Extract the (X, Y) coordinate from the center of the cell holding the provided text.  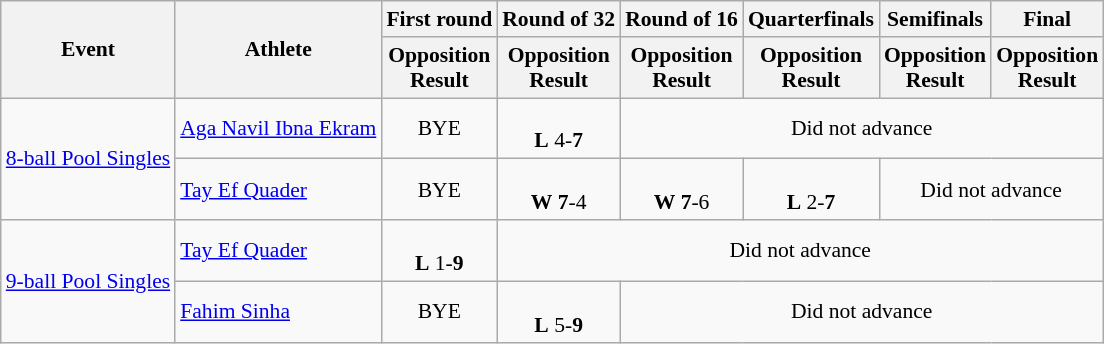
W 7-4 (558, 190)
L 2-7 (811, 190)
Aga Navil Ibna Ekram (278, 128)
W 7-6 (682, 190)
Event (88, 50)
L 4-7 (558, 128)
Round of 16 (682, 19)
L 5-9 (558, 312)
L 1-9 (439, 250)
First round (439, 19)
Final (1047, 19)
8-ball Pool Singles (88, 159)
Fahim Sinha (278, 312)
9-ball Pool Singles (88, 281)
Semifinals (935, 19)
Quarterfinals (811, 19)
Round of 32 (558, 19)
Athlete (278, 50)
